Return the (x, y) coordinate for the center point of the cell that contains the specified text.  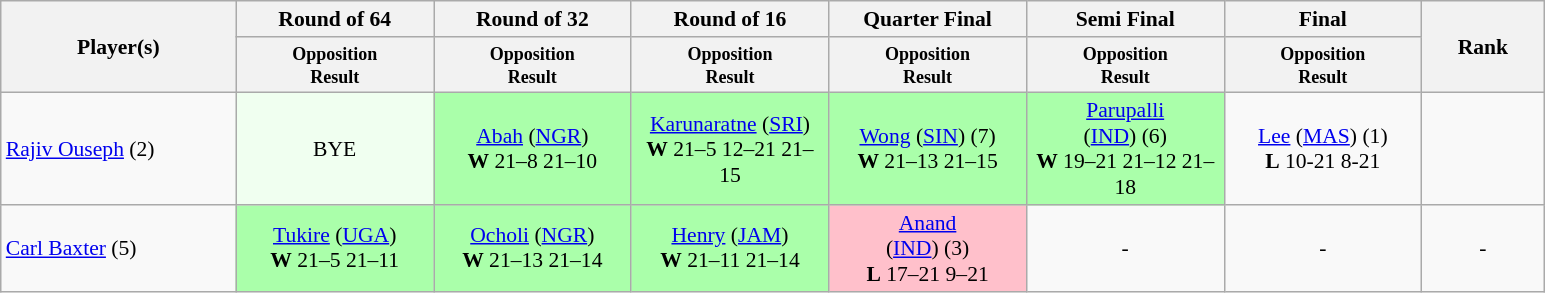
Final (1323, 19)
Round of 32 (533, 19)
Carl Baxter (5) (118, 248)
Ocholi (NGR)W 21–13 21–14 (533, 248)
Anand(IND) (3)L 17–21 9–21 (928, 248)
Round of 64 (335, 19)
Abah (NGR)W 21–8 21–10 (533, 149)
Karunaratne (SRI)W 21–5 12–21 21–15 (730, 149)
Quarter Final (928, 19)
Rajiv Ouseph (2) (118, 149)
Player(s) (118, 47)
Lee (MAS) (1)L 10-21 8-21 (1323, 149)
Parupalli(IND) (6)W 19–21 21–12 21–18 (1125, 149)
Tukire (UGA)W 21–5 21–11 (335, 248)
BYE (335, 149)
Round of 16 (730, 19)
Semi Final (1125, 19)
Henry (JAM)W 21–11 21–14 (730, 248)
Rank (1484, 47)
Wong (SIN) (7)W 21–13 21–15 (928, 149)
